Extract the [x, y] coordinate from the center of the cell holding the provided text.  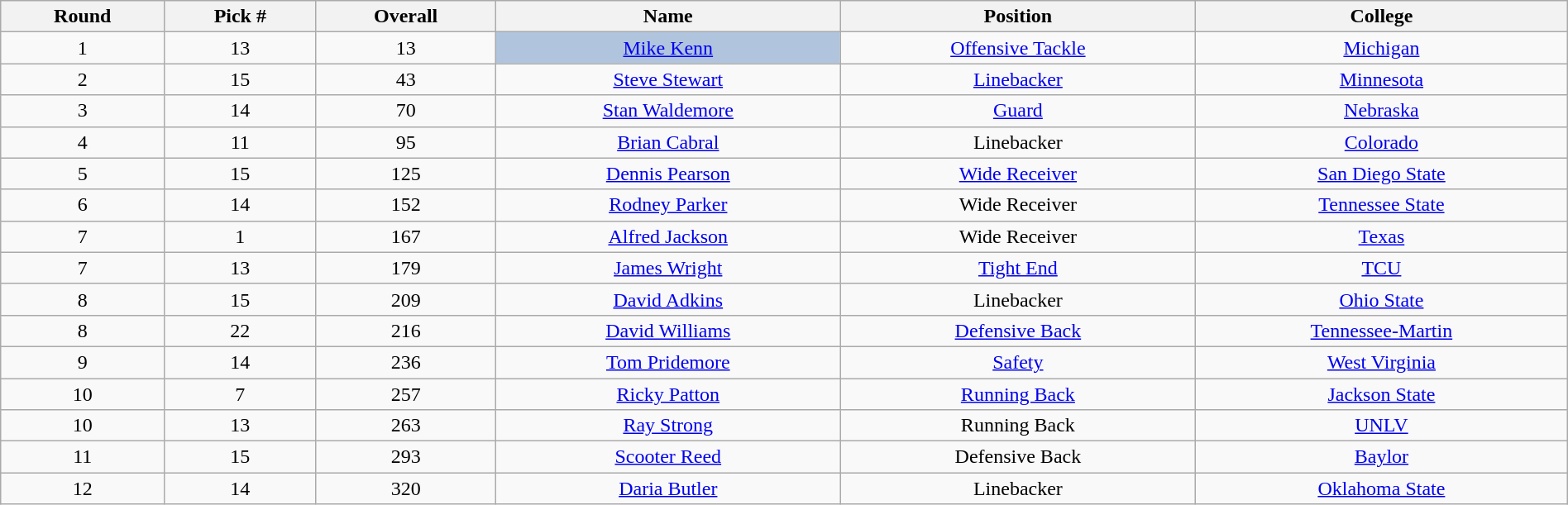
Oklahoma State [1382, 488]
David Adkins [668, 299]
179 [406, 268]
TCU [1382, 268]
Mike Kenn [668, 48]
San Diego State [1382, 174]
Ohio State [1382, 299]
Brian Cabral [668, 142]
Ray Strong [668, 426]
293 [406, 457]
22 [240, 331]
3 [83, 111]
Guard [1017, 111]
Minnesota [1382, 79]
Tight End [1017, 268]
Rodney Parker [668, 205]
152 [406, 205]
David Williams [668, 331]
College [1382, 17]
Round [83, 17]
Texas [1382, 236]
320 [406, 488]
2 [83, 79]
167 [406, 236]
Pick # [240, 17]
West Virginia [1382, 362]
Tennessee State [1382, 205]
Tom Pridemore [668, 362]
5 [83, 174]
Offensive Tackle [1017, 48]
Ricky Patton [668, 394]
Michigan [1382, 48]
Jackson State [1382, 394]
263 [406, 426]
Nebraska [1382, 111]
95 [406, 142]
209 [406, 299]
70 [406, 111]
9 [83, 362]
4 [83, 142]
Scooter Reed [668, 457]
Steve Stewart [668, 79]
Overall [406, 17]
236 [406, 362]
257 [406, 394]
Position [1017, 17]
216 [406, 331]
6 [83, 205]
Daria Butler [668, 488]
Safety [1017, 362]
125 [406, 174]
Tennessee-Martin [1382, 331]
43 [406, 79]
Alfred Jackson [668, 236]
Dennis Pearson [668, 174]
Baylor [1382, 457]
UNLV [1382, 426]
Stan Waldemore [668, 111]
Colorado [1382, 142]
Name [668, 17]
12 [83, 488]
James Wright [668, 268]
